Capture the cell that displays the provided text and extract its (X, Y) central coordinate. 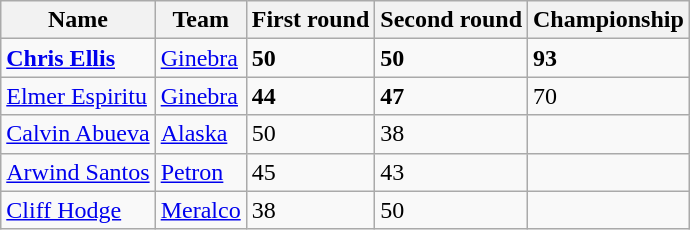
Calvin Abueva (78, 134)
47 (452, 96)
Cliff Hodge (78, 210)
Arwind Santos (78, 172)
43 (452, 172)
Petron (200, 172)
Alaska (200, 134)
45 (310, 172)
Team (200, 20)
Second round (452, 20)
Name (78, 20)
93 (609, 58)
44 (310, 96)
Meralco (200, 210)
Championship (609, 20)
70 (609, 96)
First round (310, 20)
Chris Ellis (78, 58)
Elmer Espiritu (78, 96)
